Identify which cell holds the provided text, then report its [X, Y] central coordinate. 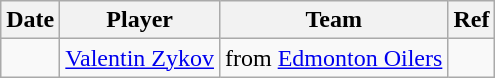
Date [30, 20]
Player [140, 20]
Team [333, 20]
Valentin Zykov [140, 58]
from Edmonton Oilers [333, 58]
Ref [472, 20]
